Find where the given text appears and provide that cell's center as [x, y] coordinate. 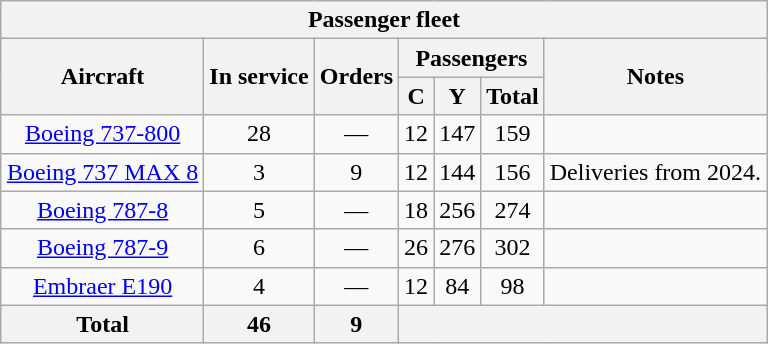
28 [259, 134]
256 [458, 210]
147 [458, 134]
Boeing 737 MAX 8 [102, 172]
C [416, 96]
6 [259, 248]
In service [259, 77]
Boeing 787-8 [102, 210]
4 [259, 286]
26 [416, 248]
302 [513, 248]
Embraer E190 [102, 286]
274 [513, 210]
Boeing 787-9 [102, 248]
156 [513, 172]
84 [458, 286]
Notes [655, 77]
276 [458, 248]
3 [259, 172]
Deliveries from 2024. [655, 172]
Y [458, 96]
Passengers [472, 58]
Orders [356, 77]
Aircraft [102, 77]
144 [458, 172]
5 [259, 210]
Passenger fleet [384, 20]
46 [259, 324]
159 [513, 134]
18 [416, 210]
Boeing 737-800 [102, 134]
98 [513, 286]
